Search for the cell housing the specified text and yield its [X, Y] center coordinate. 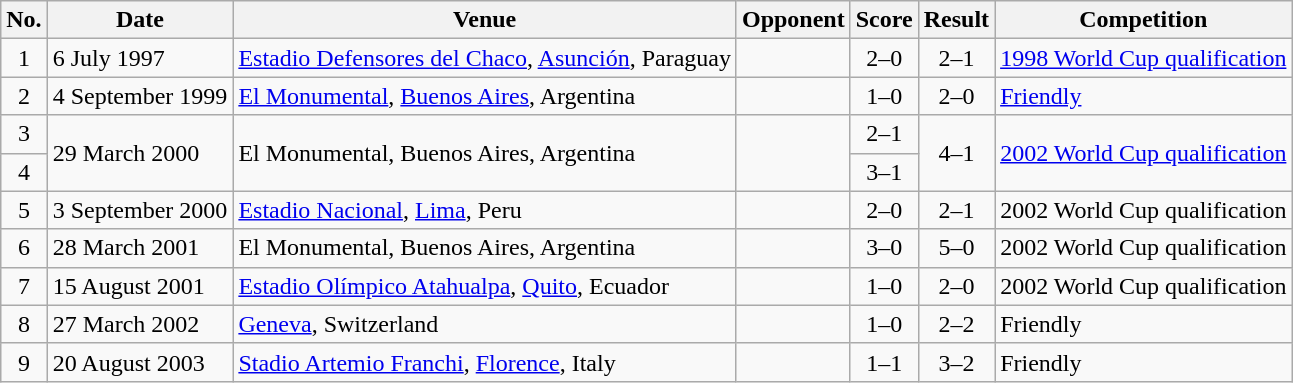
7 [24, 286]
3 [24, 134]
3 September 2000 [140, 210]
3–2 [956, 362]
Geneva, Switzerland [485, 324]
2 [24, 96]
8 [24, 324]
Estadio Olímpico Atahualpa, Quito, Ecuador [485, 286]
27 March 2002 [140, 324]
4 September 1999 [140, 96]
3–1 [884, 172]
Stadio Artemio Franchi, Florence, Italy [485, 362]
Date [140, 20]
4 [24, 172]
1998 World Cup qualification [1144, 58]
15 August 2001 [140, 286]
28 March 2001 [140, 248]
2–2 [956, 324]
Score [884, 20]
Estadio Defensores del Chaco, Asunción, Paraguay [485, 58]
9 [24, 362]
29 March 2000 [140, 153]
No. [24, 20]
Opponent [793, 20]
6 [24, 248]
6 July 1997 [140, 58]
Venue [485, 20]
5 [24, 210]
20 August 2003 [140, 362]
3–0 [884, 248]
Estadio Nacional, Lima, Peru [485, 210]
5–0 [956, 248]
4–1 [956, 153]
1–1 [884, 362]
1 [24, 58]
Competition [1144, 20]
Result [956, 20]
